From the cell containing the given text, extract its center point as [x, y] coordinate. 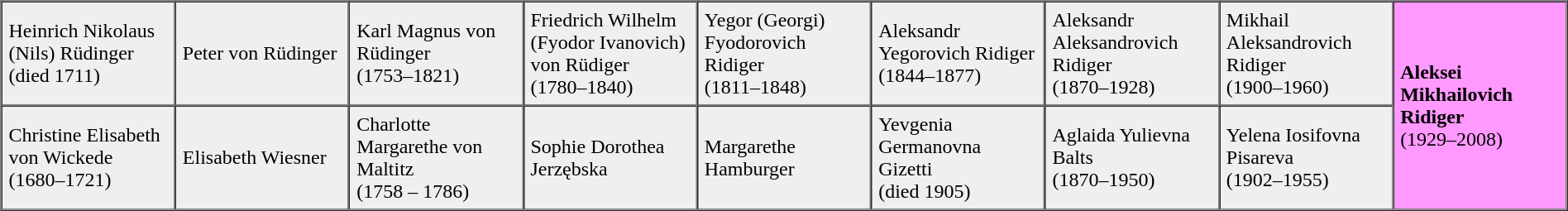
Yevgenia Germanovna Gizetti(died 1905) [958, 158]
Karl Magnus von Rüdinger (1753–1821) [436, 54]
Aleksei Mikhailovich Ridiger(1929–2008) [1480, 106]
Margarethe Hamburger [784, 158]
Sophie Dorothea Jerzębska [610, 158]
Friedrich Wilhelm (Fyodor Ivanovich) von Rüdiger(1780–1840) [610, 54]
Charlotte Margarethe von Maltitz(1758 – 1786) [436, 158]
Mikhail Aleksandrovich Ridiger (1900–1960) [1306, 54]
Peter von Rüdinger [262, 54]
Aglaida Yulievna Balts(1870–1950) [1131, 158]
Heinrich Nikolaus (Nils) Rüdinger(died 1711) [88, 54]
Yelena Iosifovna Pisareva(1902–1955) [1306, 158]
Aleksandr Yegorovich Ridiger (1844–1877) [958, 54]
Aleksandr Aleksandrovich Ridiger (1870–1928) [1131, 54]
Christine Elisabeth von Wickede(1680–1721) [88, 158]
Elisabeth Wiesner [262, 158]
Yegor (Georgi) Fyodorovich Ridiger(1811–1848) [784, 54]
